Identify which cell holds the provided text, then report its [X, Y] central coordinate. 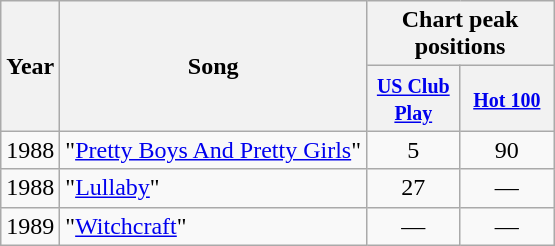
Song [214, 66]
"Lullaby" [214, 188]
Chart peak positions [460, 34]
Year [30, 66]
27 [413, 188]
1989 [30, 226]
"Witchcraft" [214, 226]
"Pretty Boys And Pretty Girls" [214, 150]
US Club Play [413, 98]
Hot 100 [507, 98]
90 [507, 150]
5 [413, 150]
